Locate the cell with the specified text and output its [x, y] center coordinate. 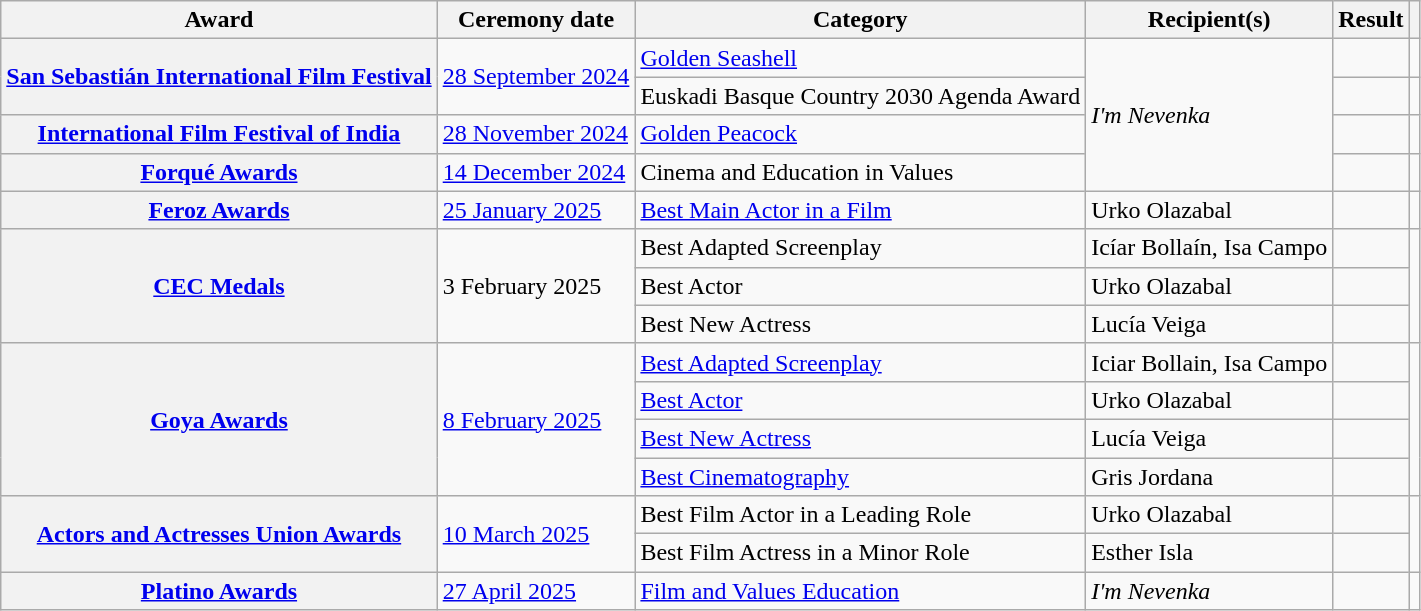
27 April 2025 [536, 591]
Euskadi Basque Country 2030 Agenda Award [860, 96]
25 January 2025 [536, 210]
8 February 2025 [536, 419]
San Sebastián International Film Festival [219, 77]
Category [860, 20]
10 March 2025 [536, 534]
Film and Values Education [860, 591]
3 February 2025 [536, 286]
Platino Awards [219, 591]
Recipient(s) [1210, 20]
Gris Jordana [1210, 477]
Golden Seashell [860, 58]
International Film Festival of India [219, 134]
Award [219, 20]
Goya Awards [219, 419]
Cinema and Education in Values [860, 172]
Best Main Actor in a Film [860, 210]
Esther Isla [1210, 553]
Ceremony date [536, 20]
Golden Peacock [860, 134]
Actors and Actresses Union Awards [219, 534]
Best Film Actor in a Leading Role [860, 515]
Forqué Awards [219, 172]
Iciar Bollain, Isa Campo [1210, 362]
28 November 2024 [536, 134]
14 December 2024 [536, 172]
Result [1371, 20]
Icíar Bollaín, Isa Campo [1210, 248]
CEC Medals [219, 286]
Best Cinematography [860, 477]
28 September 2024 [536, 77]
Feroz Awards [219, 210]
Best Film Actress in a Minor Role [860, 553]
